From the cell containing the given text, extract its center point as [x, y] coordinate. 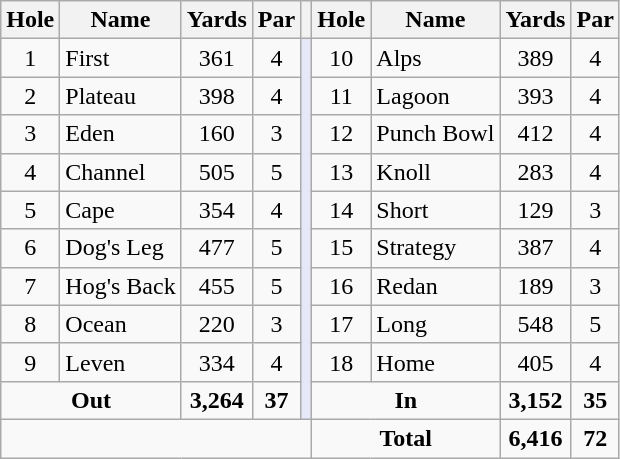
Channel [120, 172]
8 [30, 324]
In [406, 400]
393 [536, 96]
361 [216, 58]
Hog's Back [120, 286]
Dog's Leg [120, 248]
17 [342, 324]
Lagoon [436, 96]
389 [536, 58]
Eden [120, 134]
10 [342, 58]
220 [216, 324]
160 [216, 134]
Ocean [120, 324]
Alps [436, 58]
3,264 [216, 400]
72 [595, 438]
412 [536, 134]
35 [595, 400]
Out [91, 400]
387 [536, 248]
37 [276, 400]
Home [436, 362]
Strategy [436, 248]
Long [436, 324]
14 [342, 210]
2 [30, 96]
334 [216, 362]
Total [406, 438]
15 [342, 248]
Leven [120, 362]
189 [536, 286]
12 [342, 134]
Punch Bowl [436, 134]
129 [536, 210]
3,152 [536, 400]
First [120, 58]
354 [216, 210]
6,416 [536, 438]
283 [536, 172]
18 [342, 362]
Plateau [120, 96]
16 [342, 286]
505 [216, 172]
6 [30, 248]
Redan [436, 286]
548 [536, 324]
1 [30, 58]
13 [342, 172]
477 [216, 248]
398 [216, 96]
455 [216, 286]
11 [342, 96]
Short [436, 210]
7 [30, 286]
Cape [120, 210]
9 [30, 362]
405 [536, 362]
Knoll [436, 172]
